Output the (x, y) coordinate of the center of the cell containing the given text.  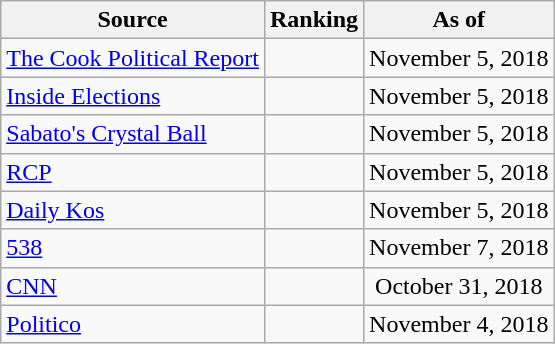
November 4, 2018 (459, 324)
CNN (133, 286)
538 (133, 248)
The Cook Political Report (133, 58)
Daily Kos (133, 210)
As of (459, 20)
October 31, 2018 (459, 286)
RCP (133, 172)
November 7, 2018 (459, 248)
Ranking (314, 20)
Inside Elections (133, 96)
Source (133, 20)
Politico (133, 324)
Sabato's Crystal Ball (133, 134)
